For the text-containing cell, return its midpoint in [X, Y] coordinate format. 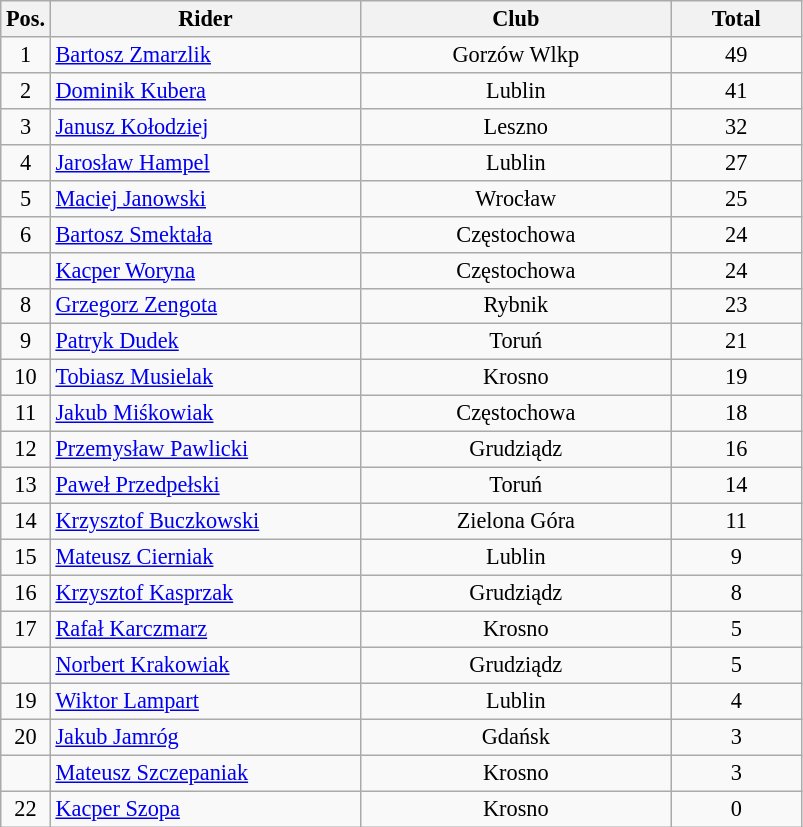
Zielona Góra [516, 521]
22 [26, 809]
10 [26, 378]
Tobiasz Musielak [205, 378]
Pos. [26, 19]
Rider [205, 19]
15 [26, 557]
32 [736, 126]
Wiktor Lampart [205, 701]
Total [736, 19]
13 [26, 485]
Maciej Janowski [205, 198]
Krzysztof Kasprzak [205, 593]
25 [736, 198]
49 [736, 55]
0 [736, 809]
41 [736, 90]
6 [26, 234]
Paweł Przedpełski [205, 485]
Kacper Woryna [205, 270]
Grzegorz Zengota [205, 306]
Leszno [516, 126]
Przemysław Pawlicki [205, 450]
23 [736, 306]
17 [26, 629]
Mateusz Szczepaniak [205, 773]
Gorzów Wlkp [516, 55]
Jarosław Hampel [205, 162]
Rybnik [516, 306]
20 [26, 737]
Wrocław [516, 198]
Mateusz Cierniak [205, 557]
Rafał Karczmarz [205, 629]
18 [736, 414]
Janusz Kołodziej [205, 126]
Patryk Dudek [205, 342]
Krzysztof Buczkowski [205, 521]
Bartosz Smektała [205, 234]
21 [736, 342]
Bartosz Zmarzlik [205, 55]
Norbert Krakowiak [205, 665]
1 [26, 55]
27 [736, 162]
Kacper Szopa [205, 809]
Jakub Miśkowiak [205, 414]
2 [26, 90]
Dominik Kubera [205, 90]
Gdańsk [516, 737]
12 [26, 450]
Jakub Jamróg [205, 737]
Club [516, 19]
